Extract the [X, Y] coordinate from the center of the cell holding the provided text.  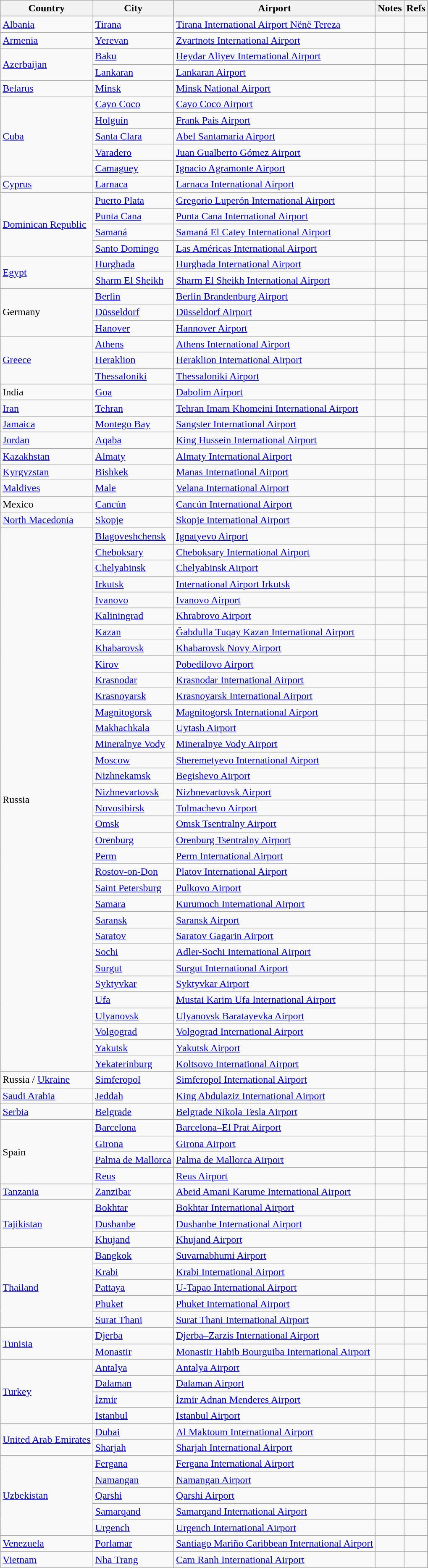
Zvartnots International Airport [274, 40]
Moscow [133, 760]
Tolmachevo Airport [274, 808]
Turkey [47, 1392]
Saudi Arabia [47, 1096]
Ivanovo [133, 600]
Tirana [133, 24]
Blagoveshchensk [133, 536]
Volgograd [133, 1032]
Mexico [47, 504]
Sheremetyevo International Airport [274, 760]
Düsseldorf [133, 312]
Maldives [47, 488]
Manas International Airport [274, 472]
Skopje International Airport [274, 520]
Egypt [47, 272]
Sangster International Airport [274, 424]
International Airport Irkutsk [274, 584]
Belgrade [133, 1112]
Camaguey [133, 168]
Urgench [133, 1528]
Khabarovsk Novy Airport [274, 648]
Perm [133, 856]
Magnitogorsk [133, 712]
Porlamar [133, 1544]
Nha Trang [133, 1560]
Yekaterinburg [133, 1064]
Spain [47, 1152]
Samaná [133, 232]
Reus Airport [274, 1176]
Suvarnabhumi Airport [274, 1256]
Kaliningrad [133, 616]
Tehran [133, 408]
Irkutsk [133, 584]
Mineralnye Vody [133, 744]
Namangan [133, 1479]
Abeid Amani Karume International Airport [274, 1192]
Novosibirsk [133, 808]
Khabarovsk [133, 648]
Syktyvkar [133, 984]
Kirov [133, 664]
Sharjah [133, 1447]
Reus [133, 1176]
Nizhnekamsk [133, 776]
Berlin Brandenburg Airport [274, 296]
Volgograd International Airport [274, 1032]
Sharm El Sheikh [133, 280]
Larnaca [133, 184]
Male [133, 488]
Pattaya [133, 1288]
Bokhtar [133, 1208]
Larnaca International Airport [274, 184]
Ignatyevo Airport [274, 536]
Koltsovo International Airport [274, 1064]
Dalaman Airport [274, 1384]
Heraklion [133, 360]
Ignacio Agramonte Airport [274, 168]
Juan Gualberto Gómez Airport [274, 152]
Cuba [47, 136]
İzmir Adnan Menderes Airport [274, 1400]
Djerba–Zarzis International Airport [274, 1336]
Vietnam [47, 1560]
Heydar Aliyev International Airport [274, 56]
Krabi [133, 1272]
Baku [133, 56]
Girona [133, 1144]
Abel Santamaría Airport [274, 136]
King Hussein International Airport [274, 440]
Palma de Mallorca [133, 1160]
Samarqand [133, 1512]
Al Maktoum International Airport [274, 1431]
Pulkovo Airport [274, 888]
Dubai [133, 1431]
U-Tapao International Airport [274, 1288]
Pobedilovo Airport [274, 664]
Nizhnevartovsk [133, 792]
King Abdulaziz International Airport [274, 1096]
Nizhnevartovsk Airport [274, 792]
Kurumoch International Airport [274, 904]
Sharm El Sheikh International Airport [274, 280]
Phuket International Airport [274, 1304]
Las Américas International Airport [274, 248]
Tehran Imam Khomeini International Airport [274, 408]
Ğabdulla Tuqay Kazan International Airport [274, 632]
Djerba [133, 1336]
Surat Thani [133, 1320]
Tunisia [47, 1344]
Düsseldorf Airport [274, 312]
Almaty International Airport [274, 456]
Belarus [47, 88]
Cheboksary [133, 552]
Minsk [133, 88]
North Macedonia [47, 520]
Frank País Airport [274, 120]
Magnitogorsk International Airport [274, 712]
Santo Domingo [133, 248]
Cayo Coco Airport [274, 104]
Palma de Mallorca Airport [274, 1160]
Hanover [133, 328]
Notes [390, 8]
Istanbul Airport [274, 1415]
Mineralnye Vody Airport [274, 744]
Jeddah [133, 1096]
Varadero [133, 152]
Refs [416, 8]
Dushanbe [133, 1224]
Saransk Airport [274, 920]
Hannover Airport [274, 328]
Omsk [133, 824]
Kazan [133, 632]
Saransk [133, 920]
Kazakhstan [47, 456]
Qarshi [133, 1496]
Armenia [47, 40]
Phuket [133, 1304]
Aqaba [133, 440]
Bishkek [133, 472]
Cheboksary International Airport [274, 552]
Namangan Airport [274, 1479]
Punta Cana International Airport [274, 216]
Russia / Ukraine [47, 1080]
Almaty [133, 456]
Puerto Plata [133, 200]
Ivanovo Airport [274, 600]
Berlin [133, 296]
Hurghada [133, 264]
Ulyanovsk [133, 1016]
Venezuela [47, 1544]
Jamaica [47, 424]
Barcelona–El Prat Airport [274, 1128]
Urgench International Airport [274, 1528]
Sochi [133, 952]
Antalya Airport [274, 1368]
Skopje [133, 520]
Surat Thani International Airport [274, 1320]
Thailand [47, 1288]
Monastir Habib Bourguiba International Airport [274, 1352]
Cayo Coco [133, 104]
Santiago Mariño Caribbean International Airport [274, 1544]
Khujand Airport [274, 1240]
Barcelona [133, 1128]
Antalya [133, 1368]
Cancún [133, 504]
Girona Airport [274, 1144]
Uzbekistan [47, 1495]
Dushanbe International Airport [274, 1224]
Fergana [133, 1463]
Yakutsk [133, 1048]
Khujand [133, 1240]
Holguín [133, 120]
Serbia [47, 1112]
Platov International Airport [274, 872]
Santa Clara [133, 136]
Istanbul [133, 1415]
Orenburg Tsentralny Airport [274, 840]
Krasnodar International Airport [274, 680]
Lankaran Airport [274, 72]
Samaná El Catey International Airport [274, 232]
Athens International Airport [274, 344]
India [47, 392]
Qarshi Airport [274, 1496]
Azerbaijan [47, 64]
Simferopol International Airport [274, 1080]
Dominican Republic [47, 224]
Albania [47, 24]
Minsk National Airport [274, 88]
Adler-Sochi International Airport [274, 952]
Makhachkala [133, 728]
Lankaran [133, 72]
Montego Bay [133, 424]
Yakutsk Airport [274, 1048]
Saratov [133, 936]
Dalaman [133, 1384]
Krabi International Airport [274, 1272]
Iran [47, 408]
Surgut [133, 968]
Velana International Airport [274, 488]
Hurghada International Airport [274, 264]
Krasnoyarsk International Airport [274, 696]
Greece [47, 360]
Tajikistan [47, 1223]
Gregorio Luperón International Airport [274, 200]
Jordan [47, 440]
Fergana International Airport [274, 1463]
Khrabrovo Airport [274, 616]
Punta Cana [133, 216]
Yerevan [133, 40]
Syktyvkar Airport [274, 984]
Saratov Gagarin Airport [274, 936]
Monastir [133, 1352]
Begishevo Airport [274, 776]
Saint Petersburg [133, 888]
Cancún International Airport [274, 504]
City [133, 8]
Bangkok [133, 1256]
Simferopol [133, 1080]
Heraklion International Airport [274, 360]
Mustai Karim Ufa International Airport [274, 1000]
United Arab Emirates [47, 1439]
Chelyabinsk Airport [274, 568]
Zanzibar [133, 1192]
Thessaloniki Airport [274, 376]
Chelyabinsk [133, 568]
Krasnoyarsk [133, 696]
Krasnodar [133, 680]
Surgut International Airport [274, 968]
Russia [47, 800]
Omsk Tsentralny Airport [274, 824]
Rostov-on-Don [133, 872]
Uytash Airport [274, 728]
Airport [274, 8]
Athens [133, 344]
Ulyanovsk Baratayevka Airport [274, 1016]
Thessaloniki [133, 376]
Goa [133, 392]
Dabolim Airport [274, 392]
Cam Ranh International Airport [274, 1560]
Tanzania [47, 1192]
Tirana International Airport Nënë Tereza [274, 24]
Belgrade Nikola Tesla Airport [274, 1112]
Germany [47, 312]
Kyrgyzstan [47, 472]
Perm International Airport [274, 856]
Sharjah International Airport [274, 1447]
Cyprus [47, 184]
Bokhtar International Airport [274, 1208]
Samarqand International Airport [274, 1512]
Country [47, 8]
İzmir [133, 1400]
Orenburg [133, 840]
Samara [133, 904]
Ufa [133, 1000]
